Return the (x, y) coordinate for the center point of the cell that contains the specified text.  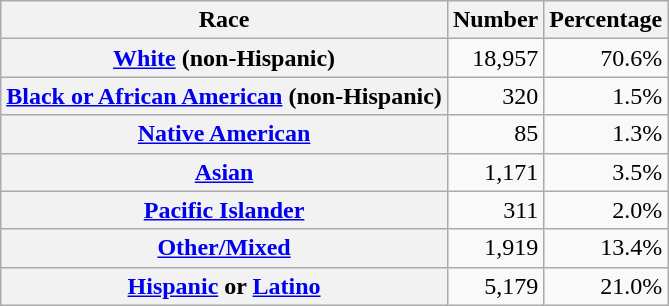
Pacific Islander (224, 210)
320 (495, 96)
Number (495, 20)
5,179 (495, 286)
70.6% (606, 58)
Black or African American (non-Hispanic) (224, 96)
Other/Mixed (224, 248)
21.0% (606, 286)
3.5% (606, 172)
85 (495, 134)
2.0% (606, 210)
Native American (224, 134)
Hispanic or Latino (224, 286)
18,957 (495, 58)
Percentage (606, 20)
Asian (224, 172)
1,919 (495, 248)
13.4% (606, 248)
311 (495, 210)
White (non-Hispanic) (224, 58)
1.5% (606, 96)
Race (224, 20)
1.3% (606, 134)
1,171 (495, 172)
